Output the [x, y] coordinate of the center of the cell containing the given text.  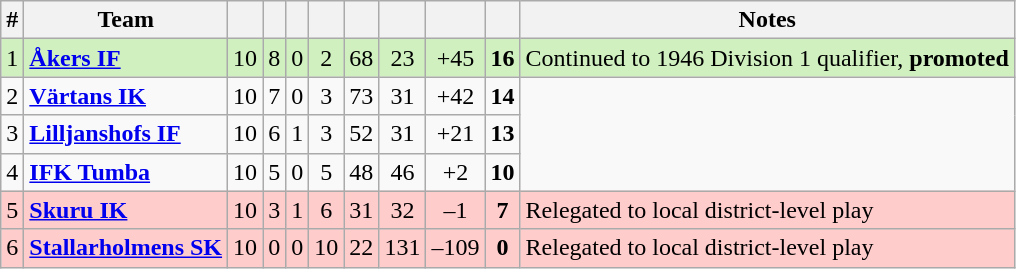
+42 [456, 96]
Team [126, 20]
22 [362, 248]
46 [402, 172]
Åkers IF [126, 58]
16 [502, 58]
Notes [767, 20]
68 [362, 58]
–1 [456, 210]
Värtans IK [126, 96]
48 [362, 172]
23 [402, 58]
13 [502, 134]
+45 [456, 58]
Stallarholmens SK [126, 248]
–109 [456, 248]
Lilljanshofs IF [126, 134]
131 [402, 248]
32 [402, 210]
4 [12, 172]
Skuru IK [126, 210]
+2 [456, 172]
52 [362, 134]
+21 [456, 134]
8 [274, 58]
IFK Tumba [126, 172]
73 [362, 96]
14 [502, 96]
Continued to 1946 Division 1 qualifier, promoted [767, 58]
# [12, 20]
